Provide the (x, y) coordinate of the cell's center where the given text is located.  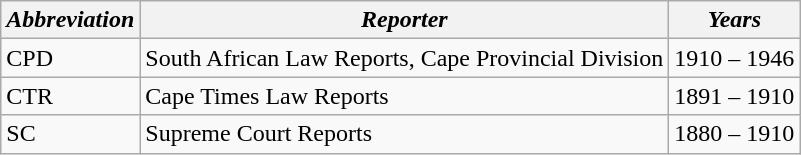
1910 – 1946 (734, 58)
CPD (70, 58)
Supreme Court Reports (404, 134)
SC (70, 134)
Years (734, 20)
1891 – 1910 (734, 96)
Cape Times Law Reports (404, 96)
South African Law Reports, Cape Provincial Division (404, 58)
Reporter (404, 20)
Abbreviation (70, 20)
1880 – 1910 (734, 134)
CTR (70, 96)
